Pinpoint the cell where the given text exists, returning its (x, y) midpoint coordinate. 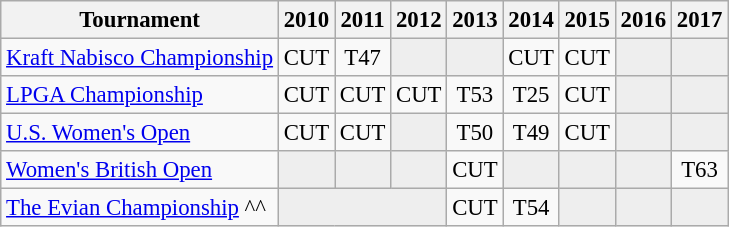
T25 (531, 95)
Kraft Nabisco Championship (140, 58)
The Evian Championship ^^ (140, 208)
2012 (419, 20)
Tournament (140, 20)
T47 (363, 58)
2017 (699, 20)
T50 (475, 133)
T49 (531, 133)
T63 (699, 170)
T53 (475, 95)
2010 (306, 20)
2016 (643, 20)
2013 (475, 20)
2011 (363, 20)
T54 (531, 208)
2014 (531, 20)
Women's British Open (140, 170)
U.S. Women's Open (140, 133)
2015 (587, 20)
LPGA Championship (140, 95)
